Return [X, Y] of the center of cell containing provided text 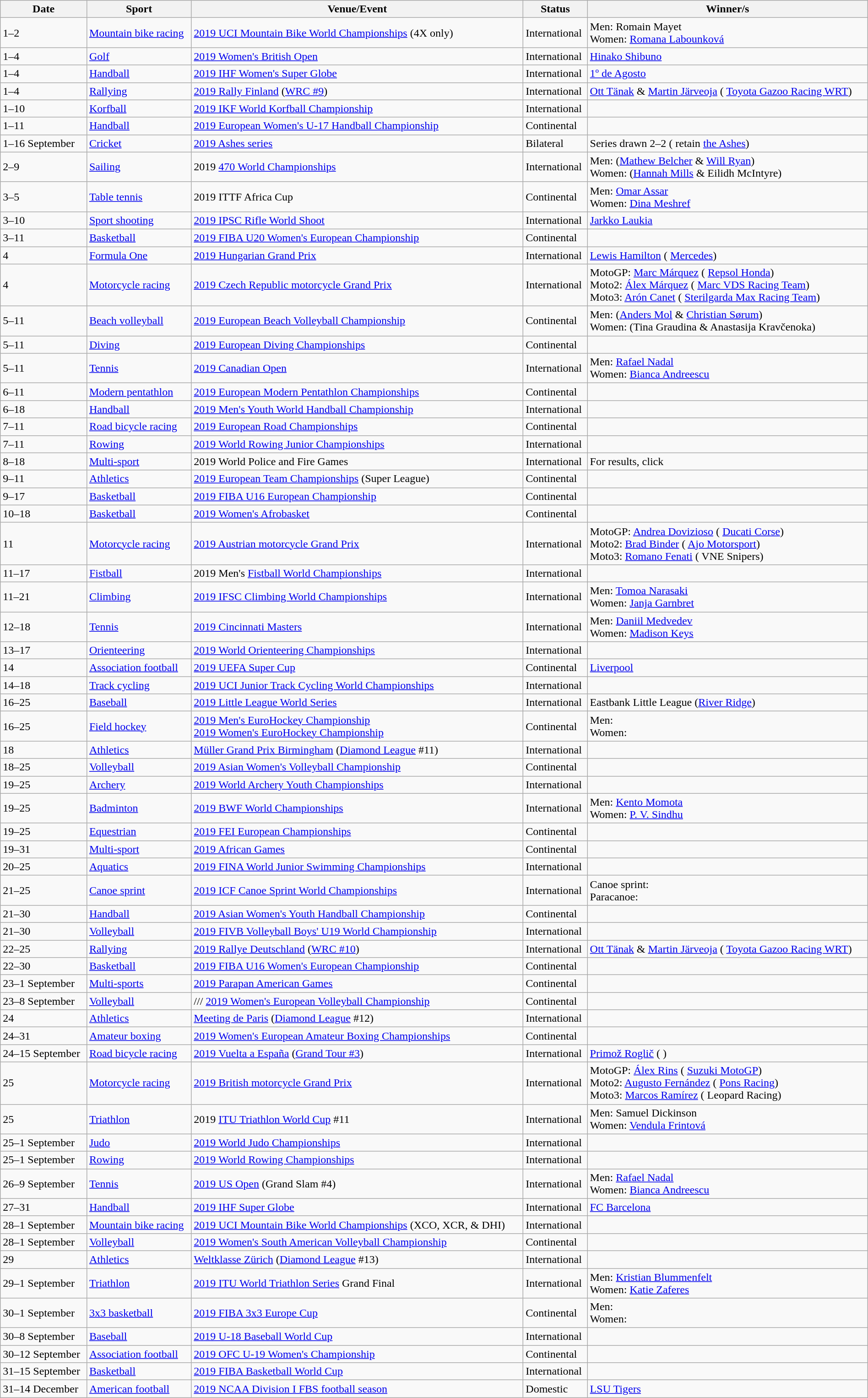
20–25 [44, 867]
Sport shooting [139, 220]
31–15 September [44, 1371]
11–17 [44, 573]
24 [44, 1019]
1–2 [44, 33]
Men: Kristian BlummenfeltWomen: Katie Zaferes [727, 1283]
LSU Tigers [727, 1389]
Sailing [139, 167]
Cricket [139, 143]
MotoGP: Álex Rins ( Suzuki MotoGP)Moto2: Augusto Fernández ( Pons Racing)Moto3: Marcos Ramírez ( Leopard Racing) [727, 1083]
23–1 September [44, 984]
12–18 [44, 626]
Primož Roglič ( ) [727, 1053]
/// 2019 Women's European Volleyball Championship [357, 1001]
2019 European Diving Championships [357, 345]
Men: Romain MayetWomen: Romana Labounková [727, 33]
2019 FINA World Junior Swimming Championships [357, 867]
30–8 September [44, 1337]
2019 FIBA Basketball World Cup [357, 1371]
1–10 [44, 108]
2019 IHF Women's Super Globe [357, 74]
2019 OFC U-19 Women's Championship [357, 1354]
2019 IFSC Climbing World Championships [357, 597]
2019 UCI Mountain Bike World Championships (4X only) [357, 33]
2019 Austrian motorcycle Grand Prix [357, 543]
2019 World Archery Youth Championships [357, 785]
3–5 [44, 197]
2019 US Open (Grand Slam #4) [357, 1184]
Canoe sprint [139, 890]
Men: (Mathew Belcher & Will Ryan)Women: (Hannah Mills & Eilidh McIntyre) [727, 167]
Formula One [139, 255]
18 [44, 750]
21–25 [44, 890]
2019 FIBA U20 Women's European Championship [357, 238]
2019 Little League World Series [357, 703]
2019 Hungarian Grand Prix [357, 255]
Orienteering [139, 650]
2019 Women's British Open [357, 56]
2019 Women's European Amateur Boxing Championships [357, 1036]
Winner/s [727, 9]
2019 European Beach Volleyball Championship [357, 321]
2019 World Rowing Championships [357, 1160]
23–8 September [44, 1001]
2019 World Judo Championships [357, 1143]
Table tennis [139, 197]
11–21 [44, 597]
22–30 [44, 966]
2019 Women's Afrobasket [357, 514]
MotoGP: Andrea Dovizioso ( Ducati Corse)Moto2: Brad Binder ( Ajo Motorsport)Moto3: Romano Fenati ( VNE Snipers) [727, 543]
2019 FIVB Volleyball Boys' U19 World Championship [357, 931]
2019 UEFA Super Cup [357, 668]
2019 European Women's U-17 Handball Championship [357, 126]
Beach volleyball [139, 321]
9–17 [44, 496]
1–11 [44, 126]
FC Barcelona [727, 1207]
11 [44, 543]
Müller Grand Prix Birmingham (Diamond League #11) [357, 750]
14 [44, 668]
Weltklasse Zürich (Diamond League #13) [357, 1259]
2019 African Games [357, 849]
27–31 [44, 1207]
2019 Ashes series [357, 143]
2019 BWF World Championships [357, 808]
Diving [139, 345]
Series drawn 2–2 ( retain the Ashes) [727, 143]
3x3 basketball [139, 1313]
2019 IHF Super Globe [357, 1207]
2019 FIBA U16 Women's European Championship [357, 966]
Hinako Shibuno [727, 56]
2019 ITU World Triathlon Series Grand Final [357, 1283]
Climbing [139, 597]
2019 Men's EuroHockey Championship 2019 Women's EuroHockey Championship [357, 726]
Badminton [139, 808]
2019 Men's Fistball World Championships [357, 573]
2019 Women's South American Volleyball Championship [357, 1242]
Eastbank Little League (River Ridge) [727, 703]
MotoGP: Marc Márquez ( Repsol Honda)Moto2: Álex Márquez ( Marc VDS Racing Team)Moto3: Arón Canet ( Sterilgarda Max Racing Team) [727, 285]
2019 European Team Championships (Super League) [357, 479]
2019 470 World Championships [357, 167]
19–31 [44, 849]
2019 British motorcycle Grand Prix [357, 1083]
Equestrian [139, 832]
30–12 September [44, 1354]
Fistball [139, 573]
Lewis Hamilton ( Mercedes) [727, 255]
Archery [139, 785]
2019 Czech Republic motorcycle Grand Prix [357, 285]
Jarkko Laukia [727, 220]
2019 ITTF Africa Cup [357, 197]
6–18 [44, 409]
Aquatics [139, 867]
Track cycling [139, 685]
Domestic [555, 1389]
10–18 [44, 514]
1º de Agosto [727, 74]
24–15 September [44, 1053]
2019 World Rowing Junior Championships [357, 444]
22–25 [44, 949]
2019 Asian Women's Volleyball Championship [357, 767]
Bilateral [555, 143]
2019 Canadian Open [357, 368]
30–1 September [44, 1313]
2019 IPSC Rifle World Shoot [357, 220]
Men: Kento MomotaWomen: P. V. Sindhu [727, 808]
Men: (Anders Mol & Christian Sørum)Women: (Tina Graudina & Anastasija Kravčenoka) [727, 321]
Multi-sports [139, 984]
Modern pentathlon [139, 392]
2019 Vuelta a España (Grand Tour #3) [357, 1053]
2019 ICF Canoe Sprint World Championships [357, 890]
1–16 September [44, 143]
Venue/Event [357, 9]
Judo [139, 1143]
2019 Cincinnati Masters [357, 626]
26–9 September [44, 1184]
Status [555, 9]
Men: Daniil MedvedevWomen: Madison Keys [727, 626]
2019 UCI Junior Track Cycling World Championships [357, 685]
2019 Rally Finland (WRC #9) [357, 91]
3–11 [44, 238]
24–31 [44, 1036]
3–10 [44, 220]
Liverpool [727, 668]
29–1 September [44, 1283]
31–14 December [44, 1389]
2019 U-18 Baseball World Cup [357, 1337]
2019 FIBA U16 European Championship [357, 496]
Korfball [139, 108]
Meeting de Paris (Diamond League #12) [357, 1019]
2019 European Road Championships [357, 427]
Men: Tomoa NarasakiWomen: Janja Garnbret [727, 597]
American football [139, 1389]
2019 Parapan American Games [357, 984]
Canoe sprint: Paracanoe: [727, 890]
2019 World Police and Fire Games [357, 461]
2019 FIBA 3x3 Europe Cup [357, 1313]
Date [44, 9]
Field hockey [139, 726]
2019 UCI Mountain Bike World Championships (XCO, XCR, & DHI) [357, 1225]
29 [44, 1259]
9–11 [44, 479]
2–9 [44, 167]
Sport [139, 9]
2019 IKF World Korfball Championship [357, 108]
For results, click [727, 461]
2019 NCAA Division I FBS football season [357, 1389]
2019 Asian Women's Youth Handball Championship [357, 914]
Amateur boxing [139, 1036]
13–17 [44, 650]
Men: Omar AssarWomen: Dina Meshref [727, 197]
18–25 [44, 767]
6–11 [44, 392]
2019 World Orienteering Championships [357, 650]
Men: Samuel DickinsonWomen: Vendula Frintová [727, 1119]
8–18 [44, 461]
2019 FEI European Championships [357, 832]
Golf [139, 56]
2019 ITU Triathlon World Cup #11 [357, 1119]
14–18 [44, 685]
2019 European Modern Pentathlon Championships [357, 392]
2019 Men's Youth World Handball Championship [357, 409]
2019 Rallye Deutschland (WRC #10) [357, 949]
